Provide the (X, Y) coordinate of the cell's center where the given text is located.  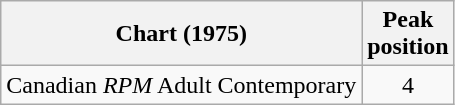
Peakposition (408, 34)
Canadian RPM Adult Contemporary (182, 85)
Chart (1975) (182, 34)
4 (408, 85)
